Determine the [X, Y] coordinate at the center of the cell enclosing the given text.  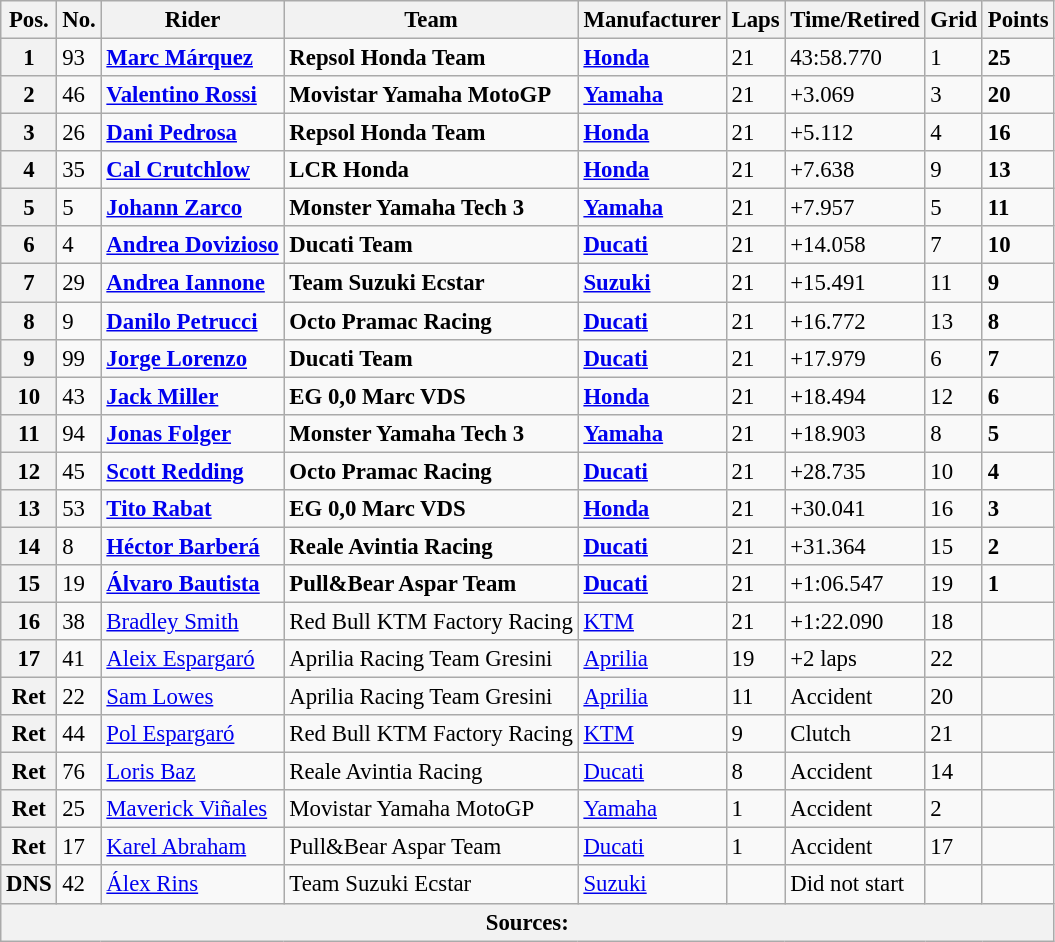
Sam Lowes [192, 697]
+2 laps [855, 659]
38 [79, 621]
+17.979 [855, 358]
+18.494 [855, 396]
44 [79, 734]
Marc Márquez [192, 58]
Valentino Rossi [192, 95]
99 [79, 358]
53 [79, 509]
+30.041 [855, 509]
Scott Redding [192, 471]
Sources: [528, 922]
Loris Baz [192, 772]
Jorge Lorenzo [192, 358]
42 [79, 885]
Andrea Iannone [192, 283]
Points [1018, 20]
43 [79, 396]
Cal Crutchlow [192, 170]
+14.058 [855, 245]
Álex Rins [192, 885]
Clutch [855, 734]
Pos. [29, 20]
35 [79, 170]
43:58.770 [855, 58]
Did not start [855, 885]
+18.903 [855, 433]
Johann Zarco [192, 208]
Karel Abraham [192, 847]
+28.735 [855, 471]
93 [79, 58]
Tito Rabat [192, 509]
Laps [756, 20]
+16.772 [855, 321]
Time/Retired [855, 20]
+3.069 [855, 95]
Aleix Espargaró [192, 659]
Grid [954, 20]
Bradley Smith [192, 621]
+7.957 [855, 208]
94 [79, 433]
Danilo Petrucci [192, 321]
46 [79, 95]
26 [79, 133]
Manufacturer [652, 20]
Jonas Folger [192, 433]
45 [79, 471]
29 [79, 283]
Héctor Barberá [192, 546]
41 [79, 659]
18 [954, 621]
Team [431, 20]
+5.112 [855, 133]
Rider [192, 20]
Pol Espargaró [192, 734]
+1:22.090 [855, 621]
+1:06.547 [855, 584]
+15.491 [855, 283]
+7.638 [855, 170]
+31.364 [855, 546]
Dani Pedrosa [192, 133]
DNS [29, 885]
Maverick Viñales [192, 809]
Jack Miller [192, 396]
LCR Honda [431, 170]
76 [79, 772]
No. [79, 20]
Álvaro Bautista [192, 584]
Andrea Dovizioso [192, 245]
